Scan for the cell matching the given text and deliver its (X, Y) coordinate at center. 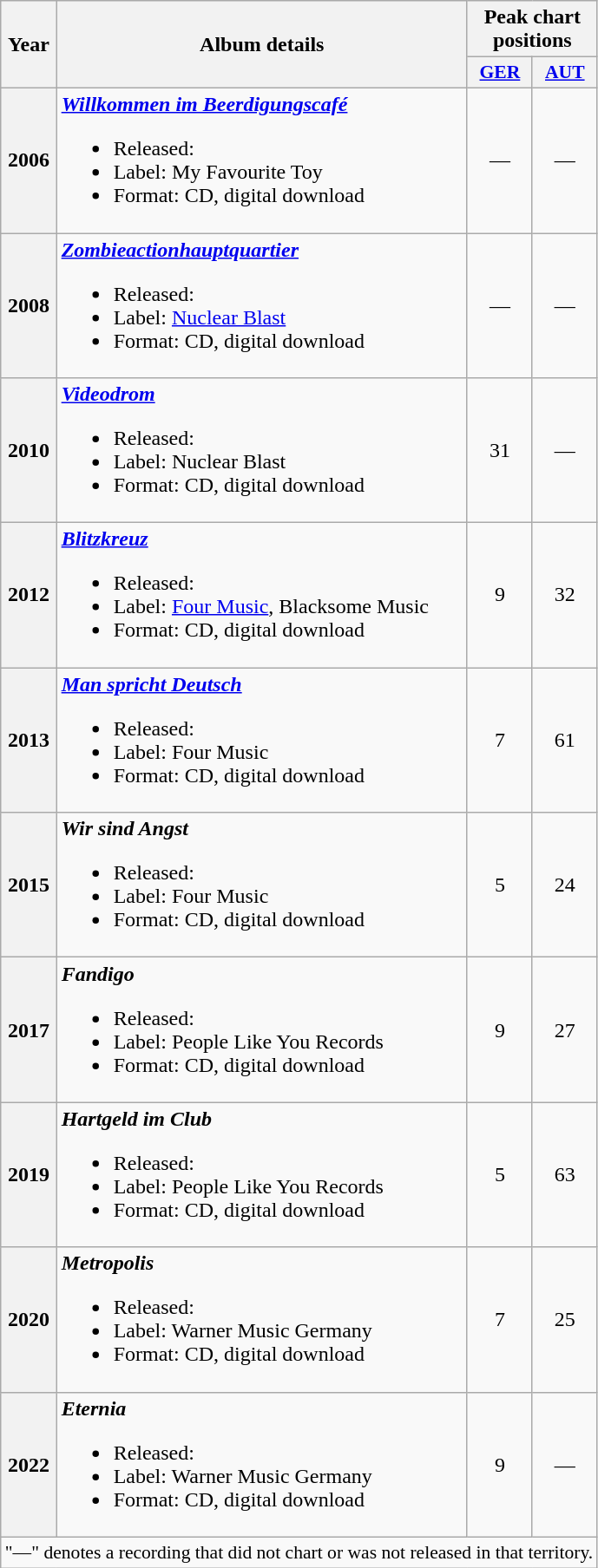
Year (29, 45)
2012 (29, 595)
Album details (262, 45)
2015 (29, 885)
2013 (29, 741)
2019 (29, 1174)
Man spricht DeutschReleased: Label: Four MusicFormat: CD, digital download (262, 741)
"—" denotes a recording that did not chart or was not released in that territory. (299, 1552)
Willkommen im BeerdigungscaféReleased: Label: My Favourite ToyFormat: CD, digital download (262, 160)
FandigoReleased: Label: People Like You RecordsFormat: CD, digital download (262, 1030)
BlitzkreuzReleased: Label: Four Music, Blacksome MusicFormat: CD, digital download (262, 595)
AUT (564, 73)
27 (564, 1030)
VideodromReleased: Label: Nuclear BlastFormat: CD, digital download (262, 451)
Peak chart positions (532, 29)
GER (500, 73)
EterniaReleased: Label: Warner Music GermanyFormat: CD, digital download (262, 1464)
32 (564, 595)
63 (564, 1174)
2022 (29, 1464)
25 (564, 1320)
Hartgeld im ClubReleased: Label: People Like You RecordsFormat: CD, digital download (262, 1174)
ZombieactionhauptquartierReleased: Label: Nuclear BlastFormat: CD, digital download (262, 305)
2008 (29, 305)
2020 (29, 1320)
24 (564, 885)
61 (564, 741)
2006 (29, 160)
Wir sind AngstReleased: Label: Four MusicFormat: CD, digital download (262, 885)
MetropolisReleased: Label: Warner Music GermanyFormat: CD, digital download (262, 1320)
2017 (29, 1030)
31 (500, 451)
2010 (29, 451)
